Scan for the cell matching the given text and deliver its (X, Y) coordinate at center. 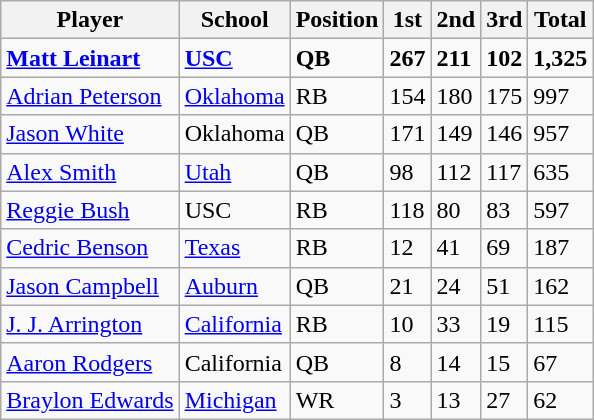
Auburn (234, 286)
15 (504, 362)
171 (408, 134)
Aaron Rodgers (90, 362)
117 (504, 172)
Jason Campbell (90, 286)
115 (560, 324)
8 (408, 362)
WR (337, 400)
51 (504, 286)
62 (560, 400)
12 (408, 248)
Adrian Peterson (90, 96)
33 (456, 324)
Reggie Bush (90, 210)
Michigan (234, 400)
24 (456, 286)
41 (456, 248)
Player (90, 20)
80 (456, 210)
146 (504, 134)
21 (408, 286)
98 (408, 172)
27 (504, 400)
597 (560, 210)
School (234, 20)
3 (408, 400)
14 (456, 362)
Alex Smith (90, 172)
J. J. Arrington (90, 324)
149 (456, 134)
67 (560, 362)
19 (504, 324)
187 (560, 248)
Cedric Benson (90, 248)
1st (408, 20)
180 (456, 96)
Braylon Edwards (90, 400)
69 (504, 248)
2nd (456, 20)
Texas (234, 248)
Total (560, 20)
211 (456, 58)
83 (504, 210)
Jason White (90, 134)
118 (408, 210)
102 (504, 58)
13 (456, 400)
Utah (234, 172)
162 (560, 286)
997 (560, 96)
Matt Leinart (90, 58)
175 (504, 96)
10 (408, 324)
635 (560, 172)
3rd (504, 20)
Position (337, 20)
1,325 (560, 58)
112 (456, 172)
957 (560, 134)
267 (408, 58)
154 (408, 96)
